Identify which cell holds the provided text, then report its [x, y] central coordinate. 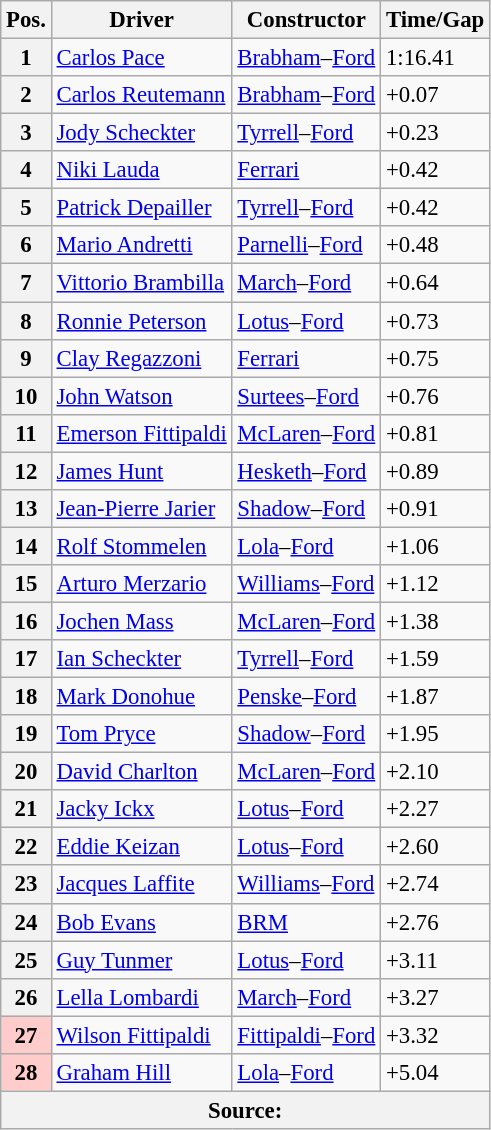
Lella Lombardi [142, 997]
Constructor [306, 20]
15 [26, 584]
+1.12 [436, 584]
Vittorio Brambilla [142, 283]
Guy Tunmer [142, 960]
+1.59 [436, 659]
8 [26, 321]
7 [26, 283]
+0.23 [436, 133]
Driver [142, 20]
Jacques Laffite [142, 885]
+0.75 [436, 358]
Hesketh–Ford [306, 471]
Clay Regazzoni [142, 358]
Jacky Ickx [142, 809]
Graham Hill [142, 1073]
14 [26, 546]
Penske–Ford [306, 697]
Mario Andretti [142, 245]
27 [26, 1035]
2 [26, 95]
+0.64 [436, 283]
12 [26, 471]
Source: [246, 1110]
16 [26, 621]
1:16.41 [436, 58]
Parnelli–Ford [306, 245]
13 [26, 509]
4 [26, 170]
Rolf Stommelen [142, 546]
Arturo Merzario [142, 584]
Fittipaldi–Ford [306, 1035]
9 [26, 358]
Ian Scheckter [142, 659]
Carlos Pace [142, 58]
5 [26, 208]
+0.89 [436, 471]
Emerson Fittipaldi [142, 433]
Patrick Depailler [142, 208]
+1.06 [436, 546]
23 [26, 885]
24 [26, 922]
+2.74 [436, 885]
Carlos Reutemann [142, 95]
+0.48 [436, 245]
Eddie Keizan [142, 847]
17 [26, 659]
Bob Evans [142, 922]
+0.81 [436, 433]
Niki Lauda [142, 170]
6 [26, 245]
20 [26, 772]
Wilson Fittipaldi [142, 1035]
Surtees–Ford [306, 396]
David Charlton [142, 772]
1 [26, 58]
Time/Gap [436, 20]
25 [26, 960]
+3.11 [436, 960]
+2.76 [436, 922]
+5.04 [436, 1073]
Mark Donohue [142, 697]
Tom Pryce [142, 734]
19 [26, 734]
Pos. [26, 20]
+1.95 [436, 734]
BRM [306, 922]
3 [26, 133]
Jochen Mass [142, 621]
11 [26, 433]
James Hunt [142, 471]
18 [26, 697]
+1.38 [436, 621]
+3.27 [436, 997]
+2.60 [436, 847]
+1.87 [436, 697]
John Watson [142, 396]
26 [26, 997]
Ronnie Peterson [142, 321]
+0.76 [436, 396]
+0.73 [436, 321]
+3.32 [436, 1035]
+0.07 [436, 95]
10 [26, 396]
+0.91 [436, 509]
+2.10 [436, 772]
21 [26, 809]
+2.27 [436, 809]
28 [26, 1073]
Jody Scheckter [142, 133]
Jean-Pierre Jarier [142, 509]
22 [26, 847]
